For the text-containing cell, return its midpoint in [x, y] coordinate format. 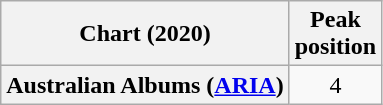
Australian Albums (ARIA) [145, 85]
Peakposition [335, 34]
4 [335, 85]
Chart (2020) [145, 34]
